Return the [x, y] coordinate for the center point of the cell that contains the specified text.  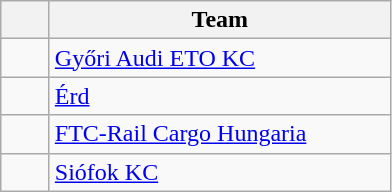
Siófok KC [220, 172]
Érd [220, 96]
FTC-Rail Cargo Hungaria [220, 134]
Team [220, 20]
Győri Audi ETO KC [220, 58]
